Output the [X, Y] coordinate of the center of the cell containing the given text.  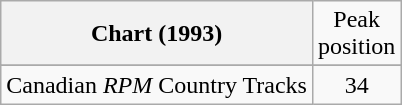
34 [356, 85]
Chart (1993) [157, 34]
Canadian RPM Country Tracks [157, 85]
Peakposition [356, 34]
